Identify which cell holds the provided text, then report its (X, Y) central coordinate. 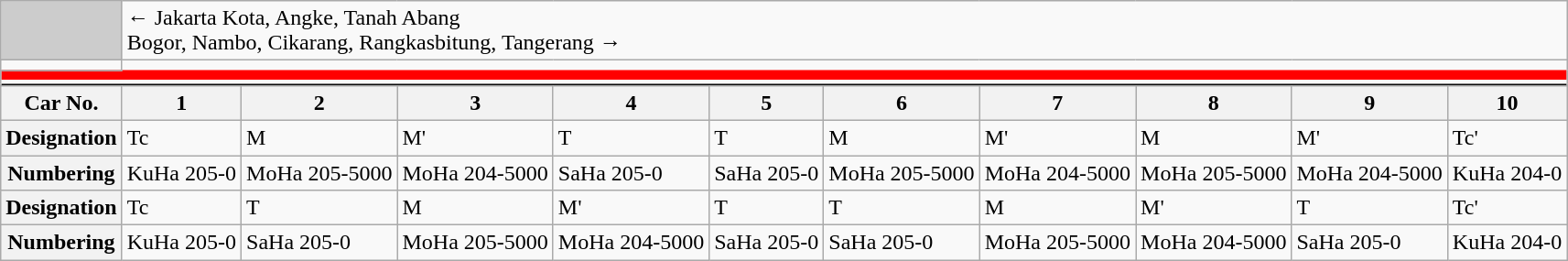
3 (475, 103)
4 (631, 103)
1 (181, 103)
10 (1507, 103)
Car No. (61, 103)
8 (1214, 103)
7 (1057, 103)
6 (902, 103)
2 (319, 103)
← Jakarta Kota, Angke, Tanah AbangBogor, Nambo, Cikarang, Rangkasbitung, Tangerang → (844, 31)
5 (767, 103)
9 (1369, 103)
